Return the [X, Y] coordinate for the center point of the cell that contains the specified text.  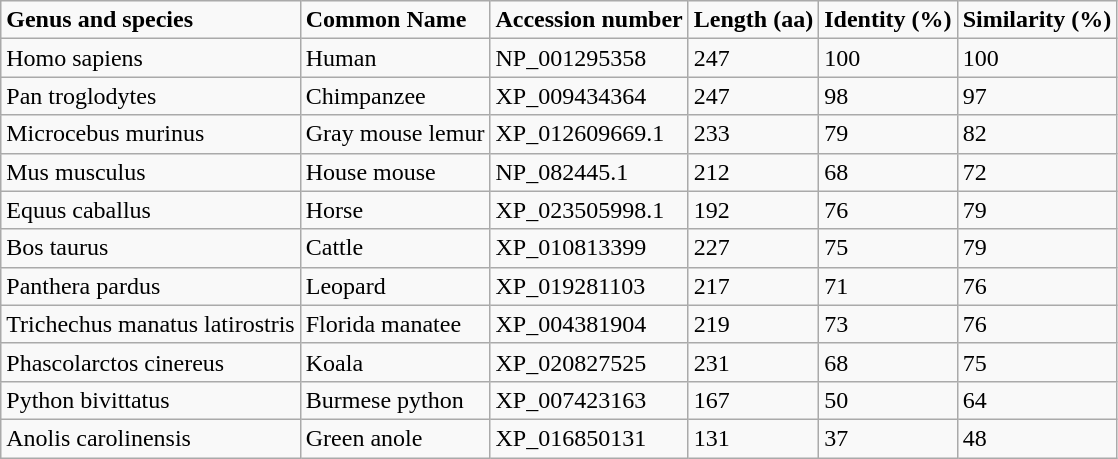
Length (aa) [753, 20]
192 [753, 210]
Human [395, 58]
XP_010813399 [589, 248]
NP_001295358 [589, 58]
Anolis carolinensis [150, 438]
98 [888, 96]
Common Name [395, 20]
House mouse [395, 172]
Leopard [395, 286]
XP_019281103 [589, 286]
Phascolarctos cinereus [150, 362]
Gray mouse lemur [395, 134]
131 [753, 438]
Panthera pardus [150, 286]
XP_016850131 [589, 438]
97 [1037, 96]
64 [1037, 400]
Accession number [589, 20]
72 [1037, 172]
Green anole [395, 438]
XP_023505998.1 [589, 210]
217 [753, 286]
71 [888, 286]
Horse [395, 210]
NP_082445.1 [589, 172]
Similarity (%) [1037, 20]
XP_020827525 [589, 362]
37 [888, 438]
XP_009434364 [589, 96]
Bos taurus [150, 248]
Homo sapiens [150, 58]
Cattle [395, 248]
219 [753, 324]
Mus musculus [150, 172]
Burmese python [395, 400]
Equus caballus [150, 210]
XP_004381904 [589, 324]
167 [753, 400]
227 [753, 248]
Florida manatee [395, 324]
Genus and species [150, 20]
Pan troglodytes [150, 96]
Koala [395, 362]
XP_012609669.1 [589, 134]
Microcebus murinus [150, 134]
Python bivittatus [150, 400]
48 [1037, 438]
Chimpanzee [395, 96]
73 [888, 324]
Identity (%) [888, 20]
XP_007423163 [589, 400]
233 [753, 134]
50 [888, 400]
212 [753, 172]
82 [1037, 134]
231 [753, 362]
Trichechus manatus latirostris [150, 324]
